Find where the given text appears and provide that cell's center as [X, Y] coordinate. 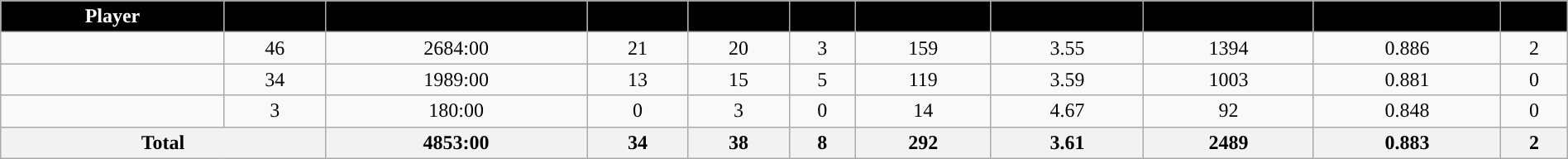
92 [1229, 111]
38 [739, 142]
2489 [1229, 142]
159 [923, 48]
21 [638, 48]
13 [638, 79]
Total [163, 142]
Player [112, 17]
8 [822, 142]
1003 [1229, 79]
46 [275, 48]
3.61 [1067, 142]
292 [923, 142]
0.848 [1407, 111]
0.886 [1407, 48]
180:00 [457, 111]
3.55 [1067, 48]
20 [739, 48]
14 [923, 111]
5 [822, 79]
3.59 [1067, 79]
4853:00 [457, 142]
2684:00 [457, 48]
4.67 [1067, 111]
119 [923, 79]
0.881 [1407, 79]
1394 [1229, 48]
1989:00 [457, 79]
0.883 [1407, 142]
15 [739, 79]
